Return [X, Y] of the center of cell containing provided text 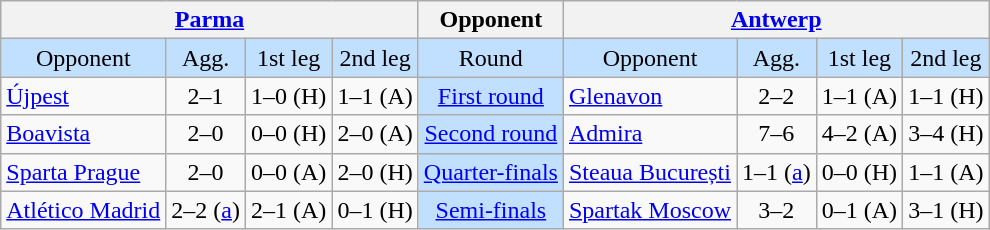
Parma [210, 20]
Atlético Madrid [84, 210]
4–2 (A) [859, 134]
2–2 [776, 96]
Újpest [84, 96]
2–0 (A) [375, 134]
0–1 (H) [375, 210]
1–0 (H) [288, 96]
2–1 (A) [288, 210]
3–1 (H) [946, 210]
Steaua București [650, 172]
2–0 (H) [375, 172]
Antwerp [776, 20]
Admira [650, 134]
Spartak Moscow [650, 210]
Quarter-finals [490, 172]
1–1 (H) [946, 96]
3–4 (H) [946, 134]
Second round [490, 134]
Round [490, 58]
Glenavon [650, 96]
7–6 [776, 134]
Semi-finals [490, 210]
2–2 (a) [206, 210]
1–1 (a) [776, 172]
Boavista [84, 134]
First round [490, 96]
2–1 [206, 96]
0–1 (A) [859, 210]
0–0 (A) [288, 172]
Sparta Prague [84, 172]
3–2 [776, 210]
